Output the (x, y) coordinate of the center of the cell containing the given text.  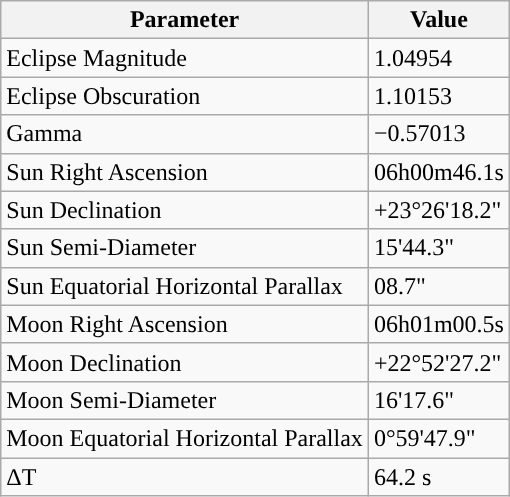
Moon Right Ascension (185, 324)
64.2 s (438, 477)
06h01m00.5s (438, 324)
Sun Equatorial Horizontal Parallax (185, 286)
Moon Semi-Diameter (185, 400)
ΔT (185, 477)
Moon Declination (185, 362)
Gamma (185, 134)
Eclipse Magnitude (185, 58)
Moon Equatorial Horizontal Parallax (185, 438)
+23°26'18.2" (438, 210)
1.04954 (438, 58)
Parameter (185, 20)
Sun Semi-Diameter (185, 248)
−0.57013 (438, 134)
Sun Declination (185, 210)
Eclipse Obscuration (185, 96)
0°59'47.9" (438, 438)
+22°52'27.2" (438, 362)
Value (438, 20)
Sun Right Ascension (185, 172)
15'44.3" (438, 248)
1.10153 (438, 96)
16'17.6" (438, 400)
06h00m46.1s (438, 172)
08.7" (438, 286)
